Determine the (x, y) coordinate at the center of the cell enclosing the given text.  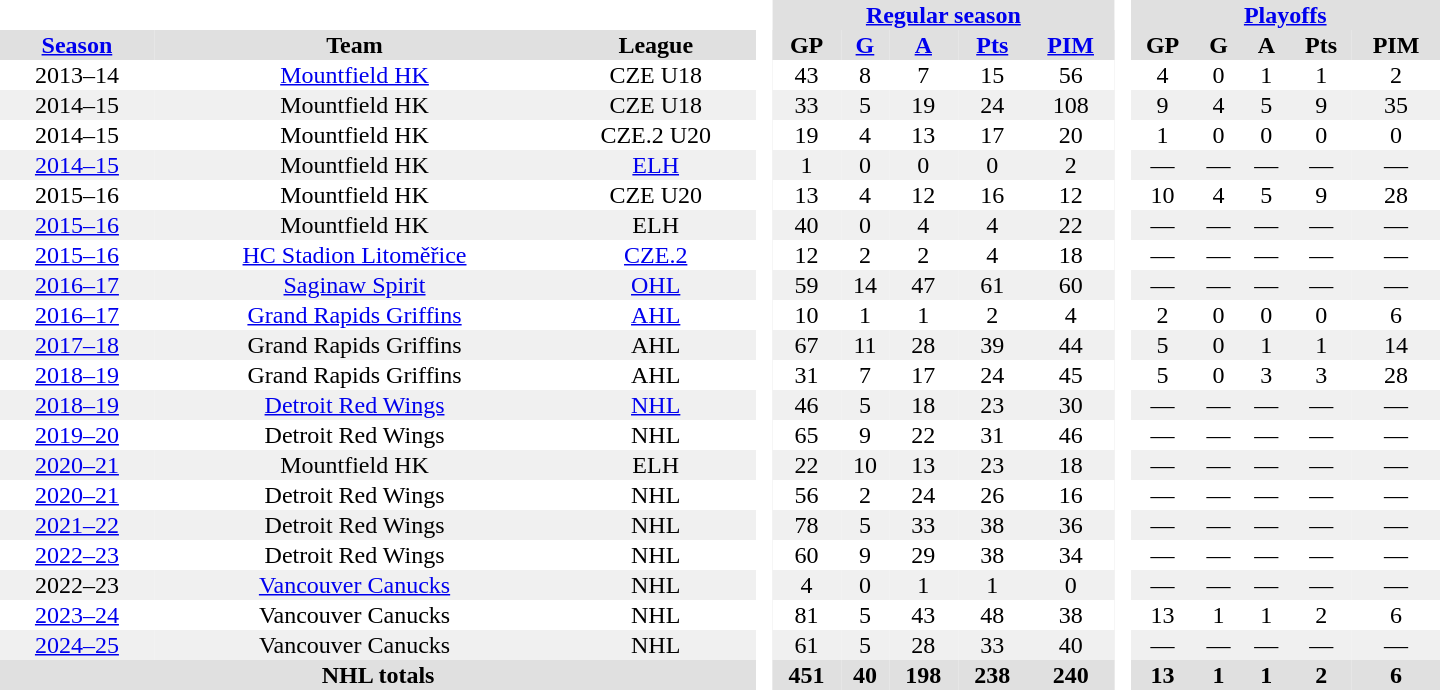
2017–18 (77, 345)
8 (865, 75)
CZE.2 (656, 255)
78 (806, 525)
CZE U20 (656, 195)
20 (1071, 135)
26 (992, 495)
2021–22 (77, 525)
11 (865, 345)
OHL (656, 285)
Season (77, 45)
39 (992, 345)
Playoffs (1285, 15)
240 (1071, 675)
59 (806, 285)
44 (1071, 345)
League (656, 45)
108 (1071, 105)
30 (1071, 405)
2013–14 (77, 75)
65 (806, 435)
2023–24 (77, 615)
2024–25 (77, 645)
2019–20 (77, 435)
67 (806, 345)
36 (1071, 525)
81 (806, 615)
Saginaw Spirit (354, 285)
Regular season (943, 15)
Team (354, 45)
29 (924, 555)
45 (1071, 375)
35 (1396, 105)
451 (806, 675)
48 (992, 615)
HC Stadion Litoměřice (354, 255)
47 (924, 285)
CZE.2 U20 (656, 135)
238 (992, 675)
34 (1071, 555)
15 (992, 75)
NHL totals (378, 675)
198 (924, 675)
